Search for the cell housing the specified text and yield its (x, y) center coordinate. 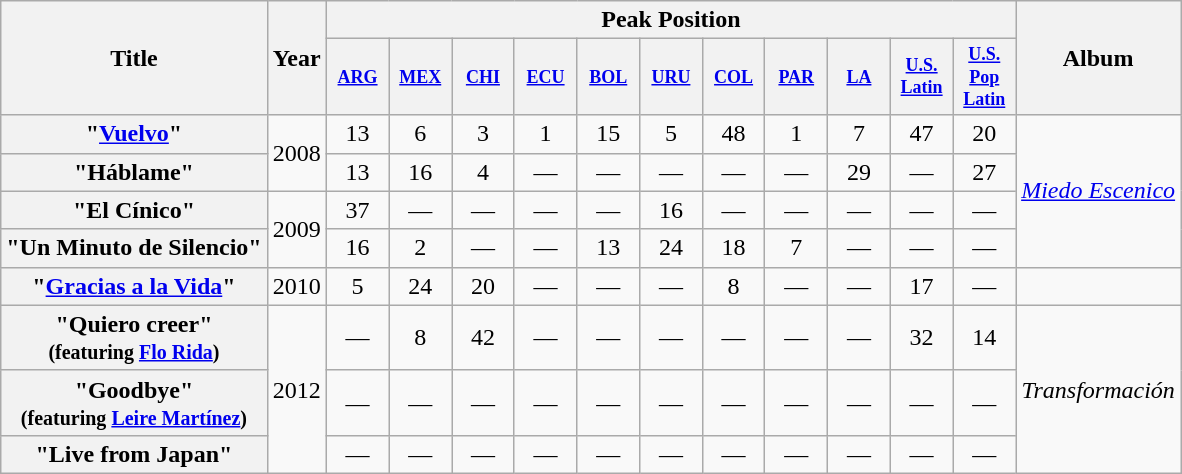
"Quiero creer"(featuring Flo Rida) (134, 338)
27 (984, 172)
4 (484, 172)
47 (922, 134)
BOL (608, 77)
"Gracias a la Vida" (134, 286)
Peak Position (670, 20)
2008 (296, 153)
"Vuelvo" (134, 134)
Year (296, 58)
3 (484, 134)
48 (734, 134)
29 (860, 172)
"El Cínico" (134, 210)
32 (922, 338)
2010 (296, 286)
"Un Minuto de Silencio" (134, 248)
6 (420, 134)
CHI (484, 77)
42 (484, 338)
15 (608, 134)
ECU (546, 77)
"Goodbye"(featuring Leire Martínez) (134, 402)
URU (672, 77)
U.S. Latin (922, 77)
2009 (296, 229)
Title (134, 58)
2012 (296, 389)
"Háblame" (134, 172)
18 (734, 248)
U.S. Pop Latin (984, 77)
PAR (796, 77)
14 (984, 338)
ARG (358, 77)
"Live from Japan" (134, 454)
COL (734, 77)
MEX (420, 77)
Miedo Escenico (1098, 191)
LA (860, 77)
17 (922, 286)
37 (358, 210)
Transformación (1098, 389)
2 (420, 248)
Album (1098, 58)
